Determine the (X, Y) coordinate at the center of the cell enclosing the given text.  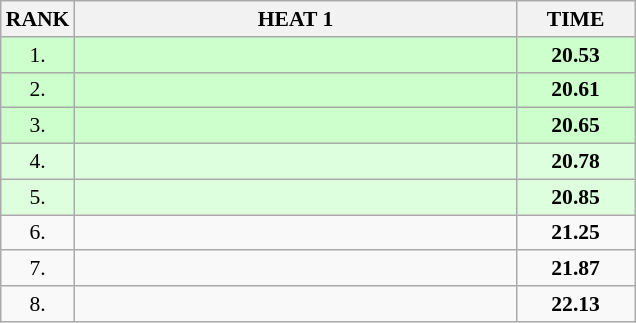
3. (38, 126)
20.61 (576, 90)
7. (38, 269)
TIME (576, 19)
21.87 (576, 269)
8. (38, 304)
1. (38, 55)
20.53 (576, 55)
20.78 (576, 162)
RANK (38, 19)
22.13 (576, 304)
20.85 (576, 197)
2. (38, 90)
20.65 (576, 126)
6. (38, 233)
5. (38, 197)
21.25 (576, 233)
4. (38, 162)
HEAT 1 (295, 19)
